Provide the [x, y] coordinate of the cell's center where the given text is located.  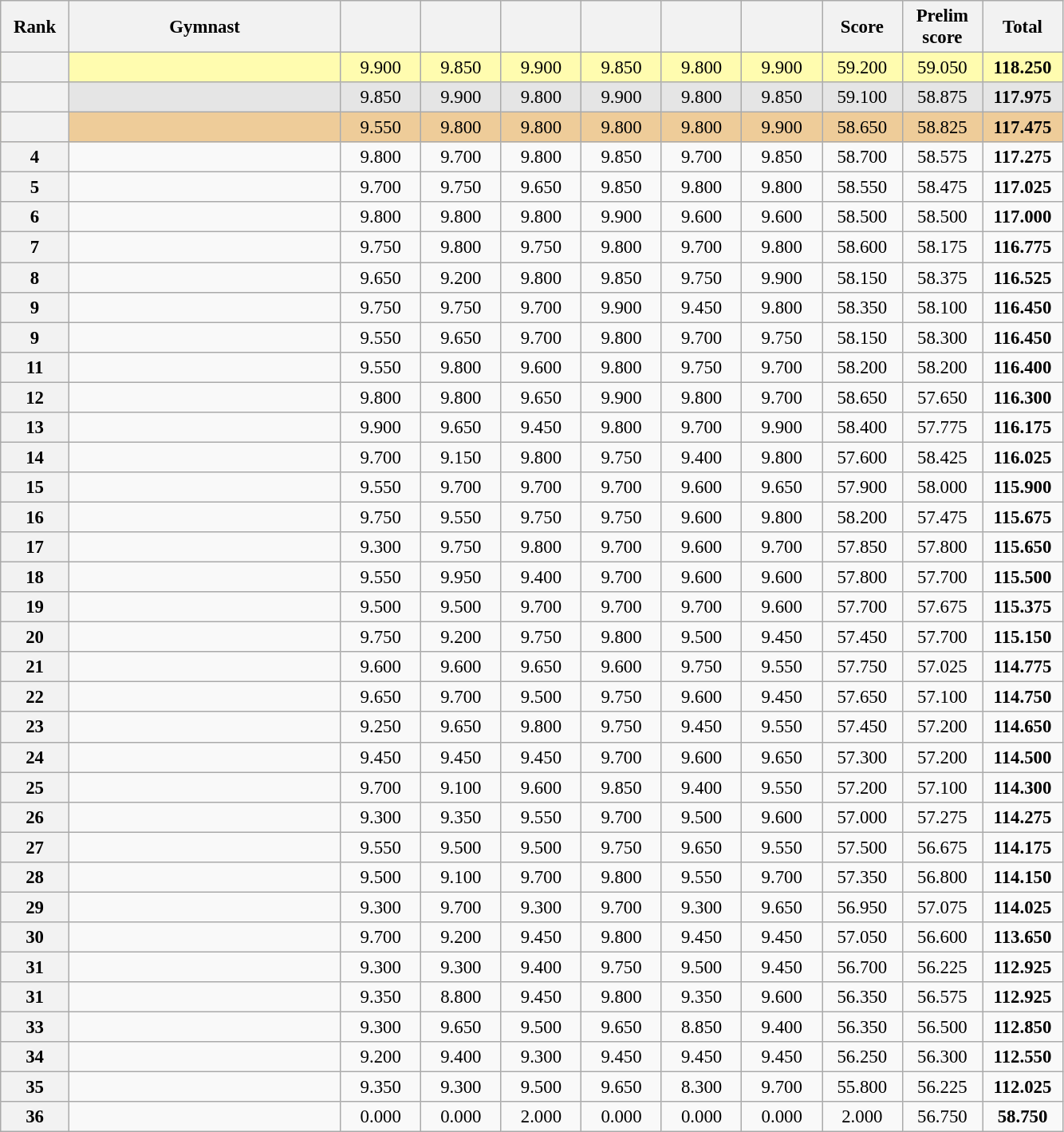
115.500 [1023, 578]
58.575 [943, 157]
115.900 [1023, 487]
114.775 [1023, 667]
16 [35, 517]
9.150 [461, 457]
58.375 [943, 278]
56.600 [943, 937]
115.375 [1023, 607]
57.075 [943, 907]
34 [35, 1057]
118.250 [1023, 68]
7 [35, 247]
30 [35, 937]
114.275 [1023, 817]
117.025 [1023, 187]
113.650 [1023, 937]
58.550 [861, 187]
57.050 [861, 937]
8.300 [702, 1087]
56.675 [943, 847]
58.000 [943, 487]
Prelim score [943, 27]
18 [35, 578]
59.050 [943, 68]
57.775 [943, 428]
6 [35, 218]
58.875 [943, 97]
57.000 [861, 817]
20 [35, 637]
56.800 [943, 878]
116.525 [1023, 278]
56.300 [943, 1057]
13 [35, 428]
57.675 [943, 607]
58.750 [1023, 1117]
115.675 [1023, 517]
117.475 [1023, 128]
58.400 [861, 428]
9.950 [461, 578]
59.200 [861, 68]
115.650 [1023, 547]
Total [1023, 27]
19 [35, 607]
57.475 [943, 517]
Gymnast [204, 27]
58.825 [943, 128]
35 [35, 1087]
114.500 [1023, 757]
22 [35, 697]
23 [35, 728]
26 [35, 817]
56.500 [943, 1027]
117.975 [1023, 97]
4 [35, 157]
36 [35, 1117]
25 [35, 787]
116.300 [1023, 397]
9.250 [381, 728]
8.850 [702, 1027]
57.750 [861, 667]
114.650 [1023, 728]
58.300 [943, 337]
115.150 [1023, 637]
Rank [35, 27]
114.750 [1023, 697]
58.700 [861, 157]
8 [35, 278]
11 [35, 367]
56.950 [861, 907]
57.025 [943, 667]
57.275 [943, 817]
Score [861, 27]
114.175 [1023, 847]
29 [35, 907]
57.500 [861, 847]
116.775 [1023, 247]
58.175 [943, 247]
116.400 [1023, 367]
57.850 [861, 547]
21 [35, 667]
116.025 [1023, 457]
8.800 [461, 997]
14 [35, 457]
15 [35, 487]
112.550 [1023, 1057]
114.300 [1023, 787]
58.350 [861, 307]
17 [35, 547]
56.750 [943, 1117]
117.275 [1023, 157]
57.300 [861, 757]
12 [35, 397]
112.850 [1023, 1027]
57.350 [861, 878]
117.000 [1023, 218]
33 [35, 1027]
56.700 [861, 967]
57.900 [861, 487]
58.100 [943, 307]
56.575 [943, 997]
58.475 [943, 187]
116.175 [1023, 428]
56.250 [861, 1057]
59.100 [861, 97]
27 [35, 847]
58.600 [861, 247]
114.025 [1023, 907]
112.025 [1023, 1087]
57.600 [861, 457]
58.425 [943, 457]
55.800 [861, 1087]
5 [35, 187]
114.150 [1023, 878]
28 [35, 878]
24 [35, 757]
